Capture the cell that displays the provided text and extract its (x, y) central coordinate. 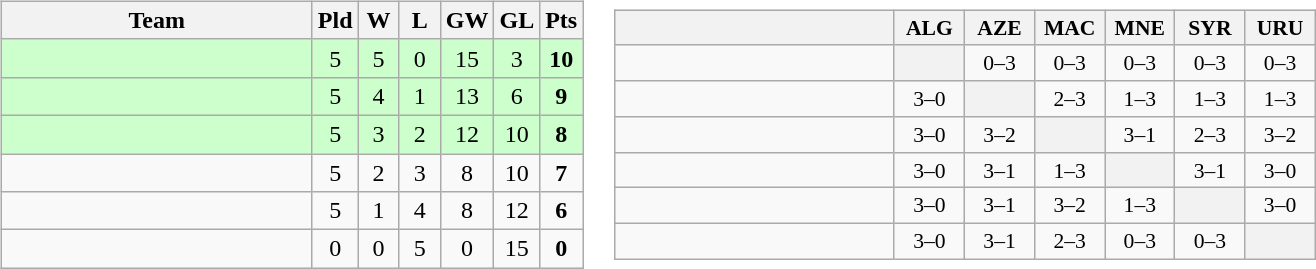
13 (467, 96)
AZE (999, 28)
7 (562, 173)
Team (156, 20)
W (378, 20)
GW (467, 20)
SYR (1210, 28)
MNE (1140, 28)
Pts (562, 20)
ALG (929, 28)
MAC (1070, 28)
Pld (335, 20)
URU (1280, 28)
9 (562, 96)
GL (517, 20)
L (420, 20)
